Return [X, Y] of the center of cell containing provided text 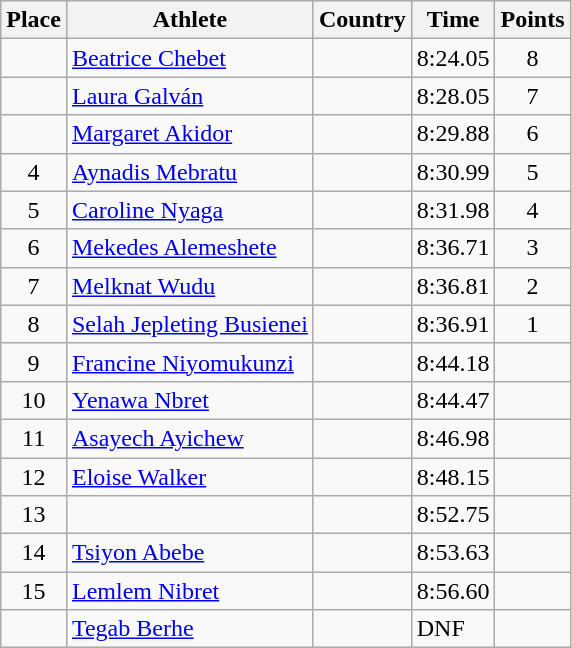
Mekedes Alemeshete [190, 248]
13 [34, 515]
Caroline Nyaga [190, 210]
DNF [453, 629]
8:36.71 [453, 248]
8:52.75 [453, 515]
Athlete [190, 20]
8:29.88 [453, 134]
8:24.05 [453, 58]
Yenawa Nbret [190, 400]
8:36.91 [453, 324]
8:56.60 [453, 591]
Points [532, 20]
8:48.15 [453, 477]
8:44.18 [453, 362]
Aynadis Mebratu [190, 172]
15 [34, 591]
Laura Galván [190, 96]
8:30.99 [453, 172]
Melknat Wudu [190, 286]
Beatrice Chebet [190, 58]
Tsiyon Abebe [190, 553]
Selah Jepleting Busienei [190, 324]
14 [34, 553]
8:31.98 [453, 210]
11 [34, 438]
8:28.05 [453, 96]
Eloise Walker [190, 477]
Margaret Akidor [190, 134]
9 [34, 362]
12 [34, 477]
8:46.98 [453, 438]
8:53.63 [453, 553]
1 [532, 324]
Asayech Ayichew [190, 438]
10 [34, 400]
8:36.81 [453, 286]
Time [453, 20]
Francine Niyomukunzi [190, 362]
3 [532, 248]
Country [362, 20]
2 [532, 286]
Place [34, 20]
8:44.47 [453, 400]
Lemlem Nibret [190, 591]
Tegab Berhe [190, 629]
